For the text-containing cell, return its midpoint in [x, y] coordinate format. 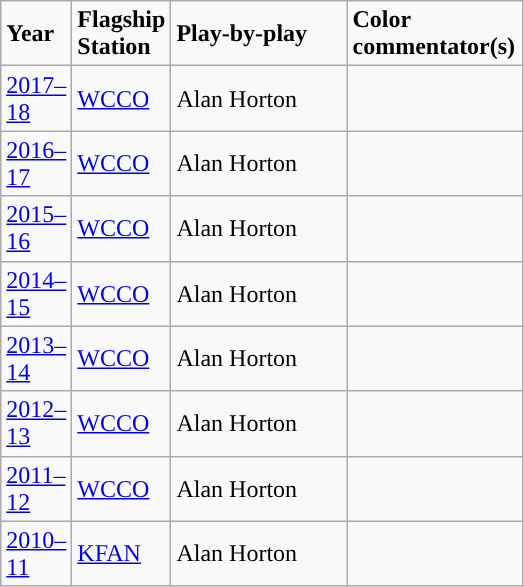
Color commentator(s) [435, 34]
2016–17 [36, 164]
2012–13 [36, 424]
KFAN [122, 554]
Year [36, 34]
2010–11 [36, 554]
2015–16 [36, 228]
Flagship Station [122, 34]
2011–12 [36, 488]
Play-by-play [259, 34]
2013–14 [36, 358]
2017–18 [36, 98]
2014–15 [36, 294]
